Identify which cell holds the provided text, then report its (x, y) central coordinate. 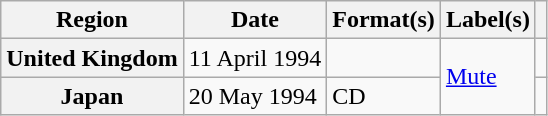
Date (255, 20)
11 April 1994 (255, 58)
United Kingdom (92, 58)
Region (92, 20)
Mute (488, 77)
Japan (92, 96)
Format(s) (384, 20)
20 May 1994 (255, 96)
CD (384, 96)
Label(s) (488, 20)
